Output the [X, Y] coordinate of the center of the cell containing the given text.  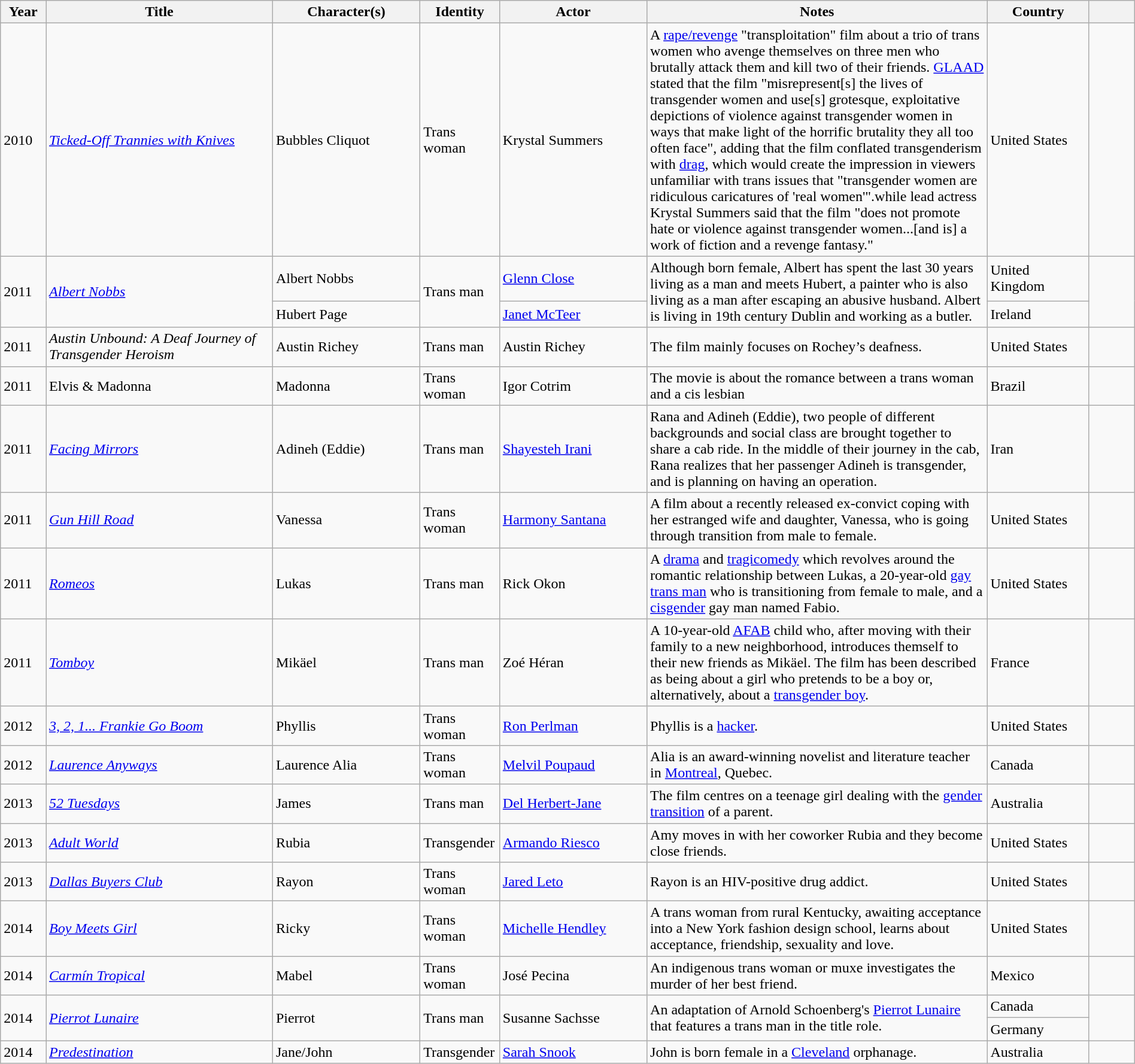
Dallas Buyers Club [159, 882]
Ireland [1038, 314]
Adineh (Eddie) [346, 449]
United Kingdom [1038, 279]
Elvis & Madonna [159, 385]
Janet McTeer [573, 314]
Sarah Snook [573, 1052]
Country [1038, 12]
Del Herbert-Jane [573, 803]
Brazil [1038, 385]
Jared Leto [573, 882]
Rubia [346, 843]
Ticked-Off Trannies with Knives [159, 140]
Year [23, 12]
Gun Hill Road [159, 520]
Vanessa [346, 520]
Identity [460, 12]
Armando Riesco [573, 843]
Lukas [346, 583]
Igor Cotrim [573, 385]
Notes [817, 12]
Tomboy [159, 662]
Austin Unbound: A Deaf Journey of Transgender Heroism [159, 347]
Phyllis is a hacker. [817, 725]
Pierrot [346, 1018]
Phyllis [346, 725]
An indigenous trans woman or muxe investigates the murder of her best friend. [817, 975]
John is born female in a Cleveland orphanage. [817, 1052]
Shayesteh Irani [573, 449]
Laurence Anyways [159, 765]
Rick Okon [573, 583]
The film centres on a teenage girl dealing with the gender transition of a parent. [817, 803]
Romeos [159, 583]
Susanne Sachsse [573, 1018]
An adaptation of Arnold Schoenberg's Pierrot Lunaire that features a trans man in the title role. [817, 1018]
Madonna [346, 385]
The movie is about the romance between a trans woman and a cis lesbian [817, 385]
3, 2, 1... Frankie Go Boom [159, 725]
James [346, 803]
Germany [1038, 1029]
Amy moves in with her coworker Rubia and they become close friends. [817, 843]
Adult World [159, 843]
Ron Perlman [573, 725]
Mikäel [346, 662]
Krystal Summers [573, 140]
José Pecina [573, 975]
Rayon is an HIV-positive drug addict. [817, 882]
Alia is an award-winning novelist and literature teacher in Montreal, Quebec. [817, 765]
Michelle Hendley [573, 929]
The film mainly focuses on Rochey’s deafness. [817, 347]
Mexico [1038, 975]
Character(s) [346, 12]
Title [159, 12]
Hubert Page [346, 314]
Bubbles Cliquot [346, 140]
France [1038, 662]
Melvil Poupaud [573, 765]
Glenn Close [573, 279]
Harmony Santana [573, 520]
Facing Mirrors [159, 449]
Iran [1038, 449]
Carmín Tropical [159, 975]
2010 [23, 140]
Jane/John [346, 1052]
Ricky [346, 929]
Pierrot Lunaire [159, 1018]
52 Tuesdays [159, 803]
Actor [573, 12]
Zoé Héran [573, 662]
Mabel [346, 975]
Rayon [346, 882]
Predestination [159, 1052]
Laurence Alia [346, 765]
Boy Meets Girl [159, 929]
